Identify which cell holds the provided text, then report its [X, Y] central coordinate. 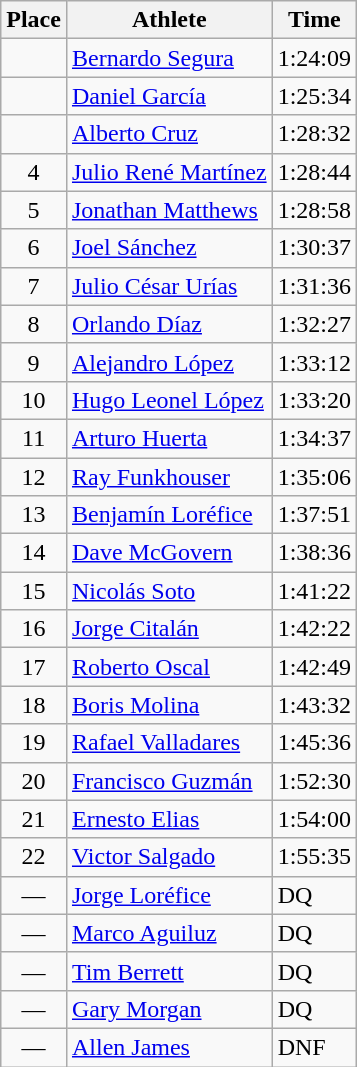
18 [34, 705]
1:30:37 [314, 248]
Time [314, 20]
1:35:06 [314, 477]
1:41:22 [314, 591]
Rafael Valladares [169, 743]
Daniel García [169, 96]
Tim Berrett [169, 971]
Allen James [169, 1047]
19 [34, 743]
1:33:12 [314, 362]
1:42:22 [314, 629]
20 [34, 781]
Julio René Martínez [169, 172]
Dave McGovern [169, 553]
17 [34, 667]
Jorge Citalán [169, 629]
Nicolás Soto [169, 591]
Victor Salgado [169, 857]
Place [34, 20]
Francisco Guzmán [169, 781]
1:24:09 [314, 58]
1:32:27 [314, 324]
1:31:36 [314, 286]
1:37:51 [314, 515]
1:28:44 [314, 172]
Bernardo Segura [169, 58]
1:33:20 [314, 400]
1:28:58 [314, 210]
6 [34, 248]
16 [34, 629]
1:28:32 [314, 134]
5 [34, 210]
14 [34, 553]
Arturo Huerta [169, 438]
Alberto Cruz [169, 134]
Jonathan Matthews [169, 210]
Benjamín Loréfice [169, 515]
Gary Morgan [169, 1009]
Roberto Oscal [169, 667]
Julio César Urías [169, 286]
Joel Sánchez [169, 248]
1:42:49 [314, 667]
Ernesto Elias [169, 819]
1:54:00 [314, 819]
12 [34, 477]
Jorge Loréfice [169, 895]
Alejandro López [169, 362]
1:52:30 [314, 781]
22 [34, 857]
Marco Aguiluz [169, 933]
Ray Funkhouser [169, 477]
1:43:32 [314, 705]
13 [34, 515]
1:45:36 [314, 743]
10 [34, 400]
1:55:35 [314, 857]
8 [34, 324]
15 [34, 591]
9 [34, 362]
1:38:36 [314, 553]
Boris Molina [169, 705]
Athlete [169, 20]
7 [34, 286]
1:25:34 [314, 96]
11 [34, 438]
1:34:37 [314, 438]
21 [34, 819]
4 [34, 172]
Orlando Díaz [169, 324]
Hugo Leonel López [169, 400]
DNF [314, 1047]
